Return [x, y] of the center of cell containing provided text 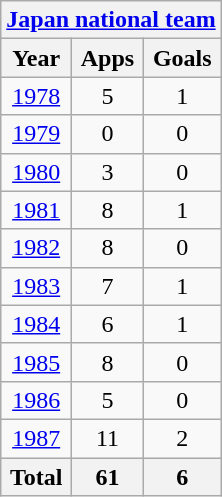
2 [182, 438]
1981 [36, 210]
61 [108, 477]
7 [108, 286]
1986 [36, 400]
Apps [108, 58]
1982 [36, 248]
1983 [36, 286]
Year [36, 58]
Goals [182, 58]
Japan national team [111, 20]
1985 [36, 362]
3 [108, 172]
Total [36, 477]
1979 [36, 134]
1987 [36, 438]
1984 [36, 324]
11 [108, 438]
1980 [36, 172]
1978 [36, 96]
